From the cell containing the given text, extract its center point as [x, y] coordinate. 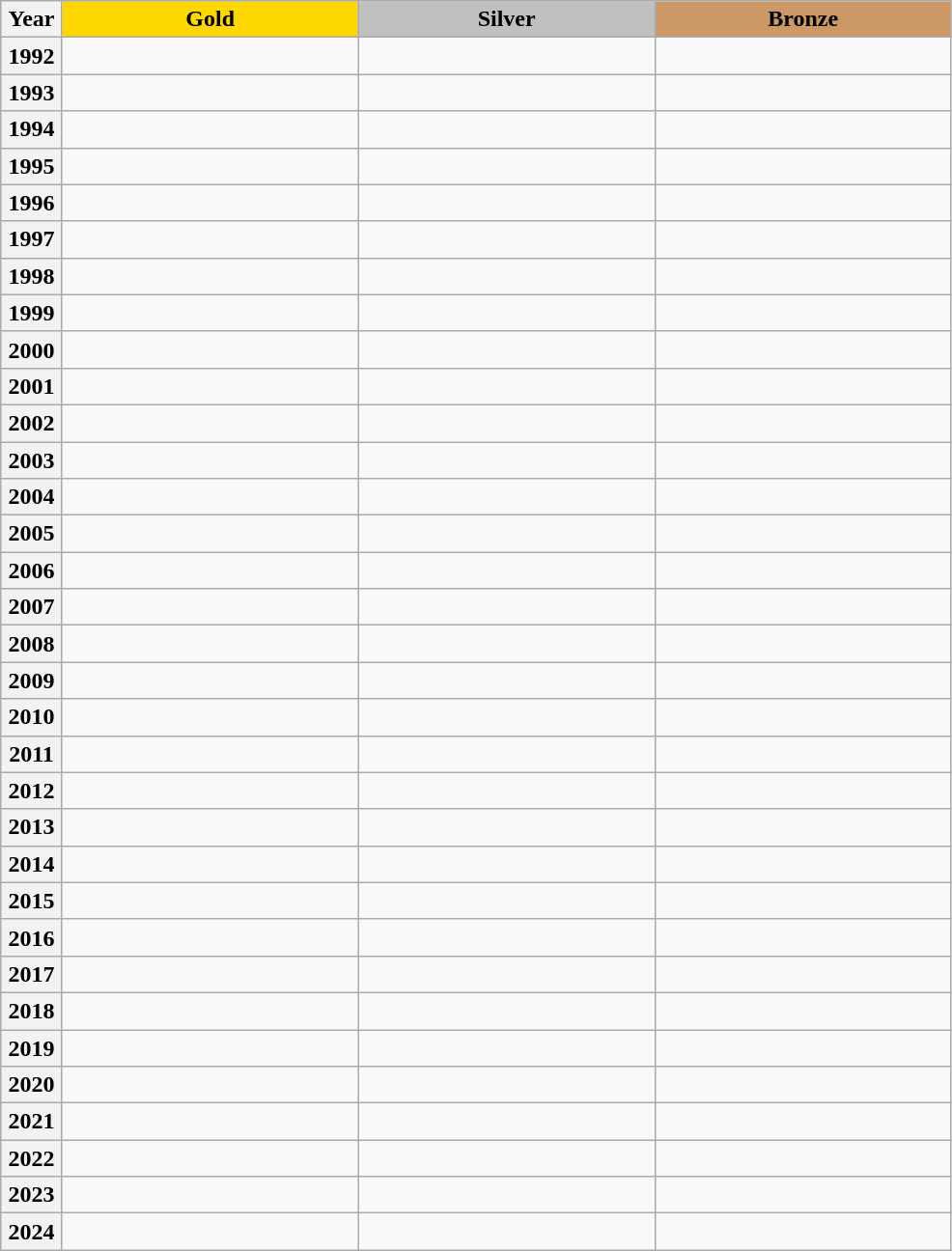
2009 [31, 681]
2016 [31, 937]
2017 [31, 974]
2015 [31, 901]
Silver [506, 19]
1998 [31, 276]
1996 [31, 203]
1997 [31, 239]
Year [31, 19]
2014 [31, 864]
1994 [31, 129]
2012 [31, 791]
2024 [31, 1232]
Gold [210, 19]
2002 [31, 423]
2003 [31, 460]
2019 [31, 1047]
1999 [31, 313]
2020 [31, 1085]
2021 [31, 1122]
2006 [31, 570]
Bronze [803, 19]
2022 [31, 1158]
2001 [31, 386]
2010 [31, 717]
2005 [31, 534]
2008 [31, 644]
1995 [31, 166]
2023 [31, 1195]
1993 [31, 93]
2013 [31, 827]
2018 [31, 1011]
2004 [31, 497]
2000 [31, 349]
2011 [31, 754]
1992 [31, 56]
2007 [31, 607]
